Scan for the cell matching the given text and deliver its [x, y] coordinate at center. 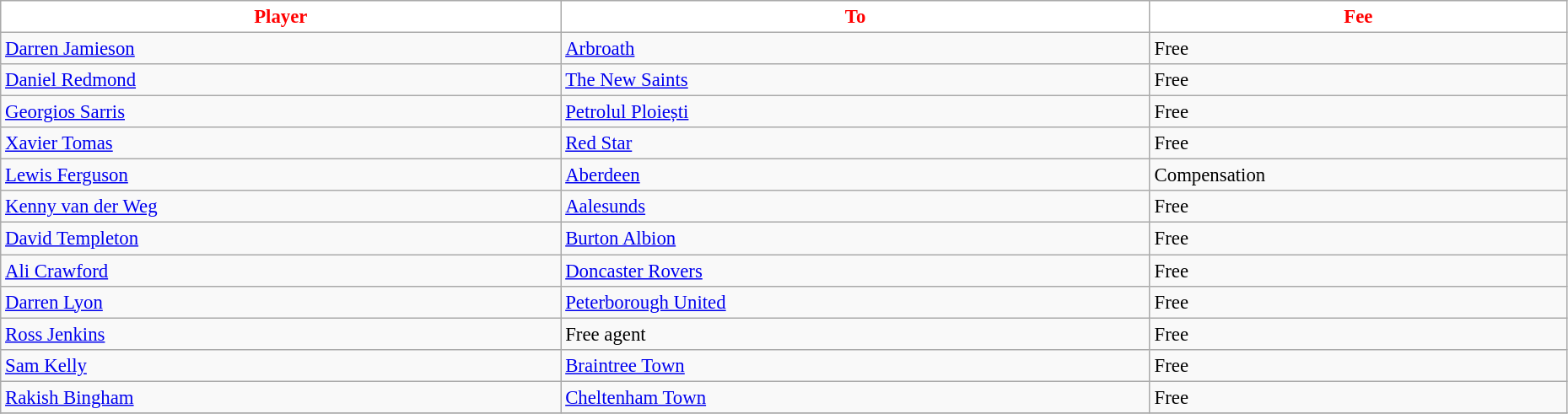
Peterborough United [855, 302]
Ali Crawford [281, 271]
Red Star [855, 143]
Doncaster Rovers [855, 271]
Free agent [855, 334]
Aalesunds [855, 207]
Georgios Sarris [281, 112]
Fee [1358, 17]
David Templeton [281, 239]
Xavier Tomas [281, 143]
To [855, 17]
Cheltenham Town [855, 397]
Player [281, 17]
Petrolul Ploiești [855, 112]
The New Saints [855, 80]
Kenny van der Weg [281, 207]
Darren Lyon [281, 302]
Ross Jenkins [281, 334]
Rakish Bingham [281, 397]
Darren Jamieson [281, 49]
Sam Kelly [281, 365]
Lewis Ferguson [281, 175]
Aberdeen [855, 175]
Compensation [1358, 175]
Braintree Town [855, 365]
Burton Albion [855, 239]
Daniel Redmond [281, 80]
Arbroath [855, 49]
